Identify which cell holds the provided text, then report its (x, y) central coordinate. 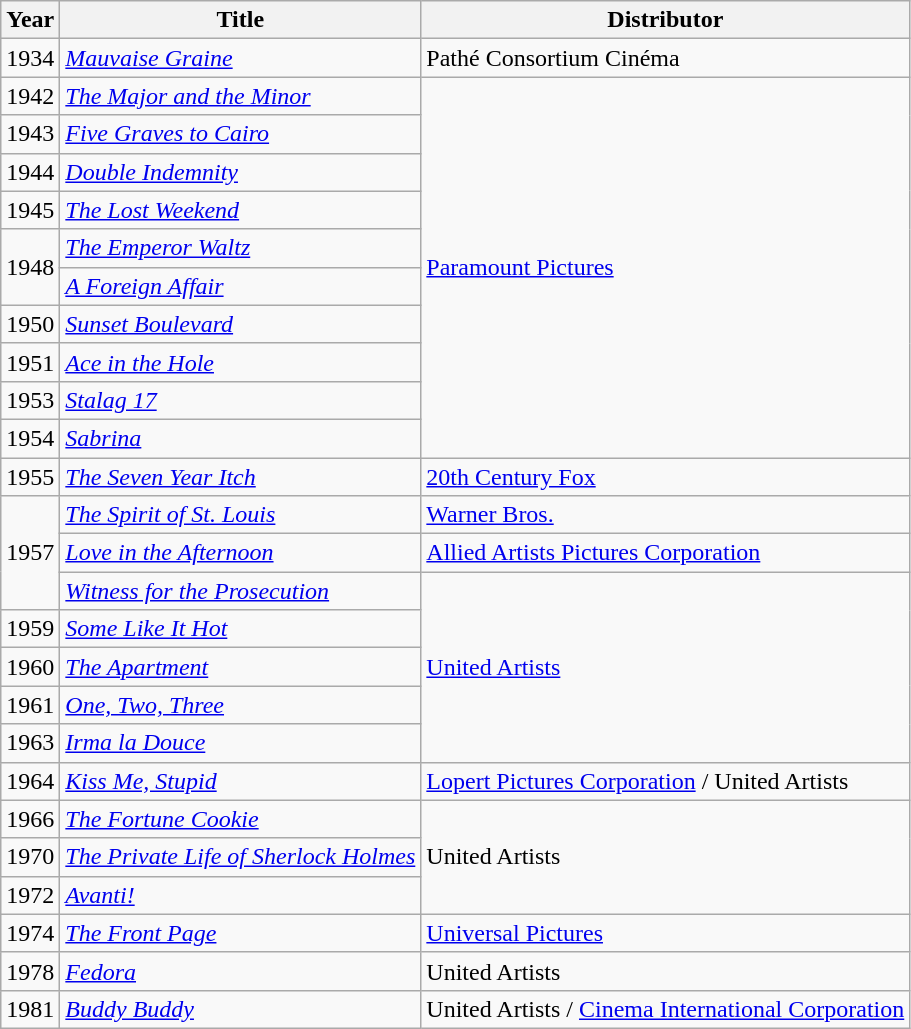
Avanti! (240, 895)
1970 (30, 857)
Double Indemnity (240, 172)
1972 (30, 895)
One, Two, Three (240, 705)
1950 (30, 324)
Year (30, 20)
20th Century Fox (666, 477)
Sunset Boulevard (240, 324)
1945 (30, 210)
Love in the Afternoon (240, 553)
The Major and the Minor (240, 96)
1943 (30, 134)
1964 (30, 781)
1961 (30, 705)
Irma la Douce (240, 743)
Distributor (666, 20)
Ace in the Hole (240, 362)
Buddy Buddy (240, 1009)
The Emperor Waltz (240, 248)
1978 (30, 971)
1955 (30, 477)
1959 (30, 629)
Pathé Consortium Cinéma (666, 58)
United Artists / Cinema International Corporation (666, 1009)
Allied Artists Pictures Corporation (666, 553)
1934 (30, 58)
Kiss Me, Stupid (240, 781)
1944 (30, 172)
The Private Life of Sherlock Holmes (240, 857)
The Fortune Cookie (240, 819)
The Spirit of St. Louis (240, 515)
Title (240, 20)
1960 (30, 667)
1948 (30, 267)
The Lost Weekend (240, 210)
Warner Bros. (666, 515)
1981 (30, 1009)
Stalag 17 (240, 400)
Sabrina (240, 438)
The Seven Year Itch (240, 477)
1942 (30, 96)
A Foreign Affair (240, 286)
1957 (30, 553)
1966 (30, 819)
Witness for the Prosecution (240, 591)
1963 (30, 743)
Paramount Pictures (666, 268)
1954 (30, 438)
Fedora (240, 971)
The Front Page (240, 933)
Five Graves to Cairo (240, 134)
The Apartment (240, 667)
1974 (30, 933)
Lopert Pictures Corporation / United Artists (666, 781)
Universal Pictures (666, 933)
Mauvaise Graine (240, 58)
1953 (30, 400)
1951 (30, 362)
Some Like It Hot (240, 629)
